Capture the cell that displays the provided text and extract its [X, Y] central coordinate. 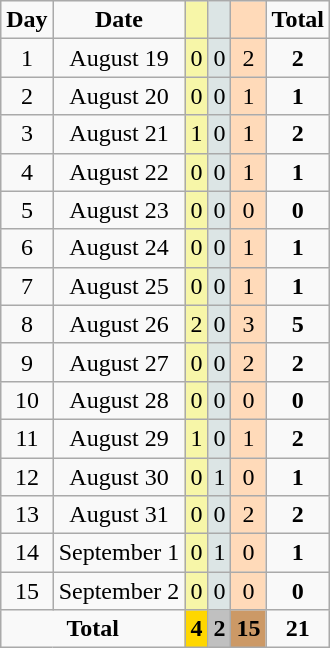
August 20 [119, 96]
August 27 [119, 362]
August 31 [119, 515]
August 28 [119, 400]
11 [27, 438]
10 [27, 400]
September 2 [119, 591]
August 19 [119, 58]
9 [27, 362]
Date [119, 20]
14 [27, 553]
7 [27, 286]
13 [27, 515]
August 26 [119, 324]
August 29 [119, 438]
August 21 [119, 134]
12 [27, 477]
September 1 [119, 553]
Day [27, 20]
8 [27, 324]
August 30 [119, 477]
6 [27, 248]
August 25 [119, 286]
August 24 [119, 248]
August 22 [119, 172]
August 23 [119, 210]
21 [298, 629]
